Determine the (x, y) coordinate at the center of the cell enclosing the given text.  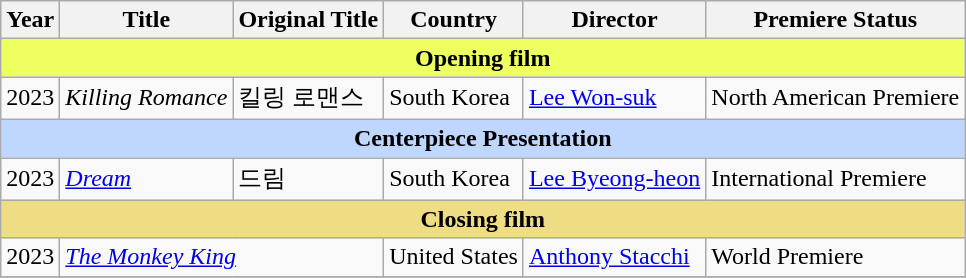
Centerpiece Presentation (483, 138)
킬링 로맨스 (308, 98)
Title (146, 20)
Original Title (308, 20)
North American Premiere (836, 98)
Premiere Status (836, 20)
Opening film (483, 58)
International Premiere (836, 180)
Country (454, 20)
Director (614, 20)
Killing Romance (146, 98)
Lee Won-suk (614, 98)
Closing film (483, 219)
The Monkey King (222, 257)
Dream (146, 180)
World Premiere (836, 257)
United States (454, 257)
Lee Byeong-heon (614, 180)
Anthony Stacchi (614, 257)
드림 (308, 180)
Year (30, 20)
